Return [X, Y] of the center of cell containing provided text 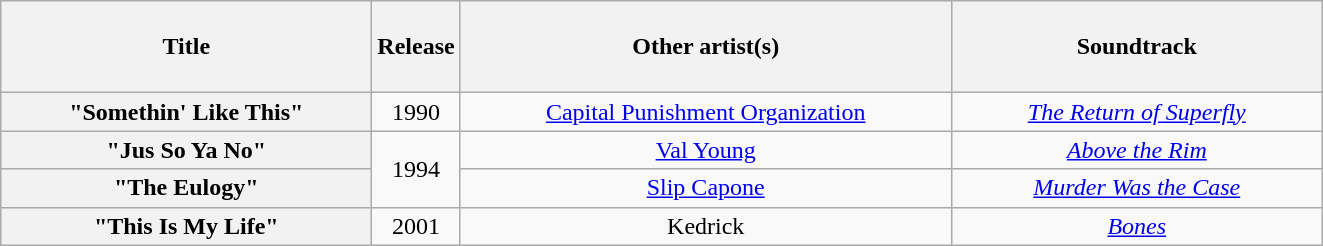
"This Is My Life" [186, 226]
2001 [416, 226]
The Return of Superfly [1136, 112]
Kedrick [706, 226]
Title [186, 47]
1990 [416, 112]
Release [416, 47]
Murder Was the Case [1136, 188]
Capital Punishment Organization [706, 112]
Above the Rim [1136, 150]
Bones [1136, 226]
Other artist(s) [706, 47]
Val Young [706, 150]
"Somethin' Like This" [186, 112]
"Jus So Ya No" [186, 150]
Soundtrack [1136, 47]
Slip Capone [706, 188]
1994 [416, 169]
"The Eulogy" [186, 188]
